Extract the (x, y) coordinate from the center of the cell holding the provided text.  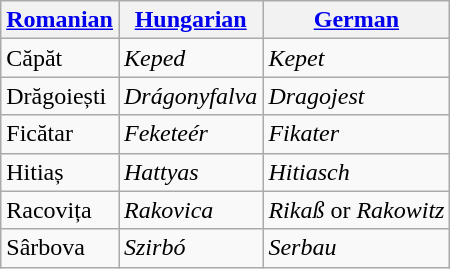
Căpăt (60, 58)
Hitiaș (60, 172)
Rakovica (190, 210)
Rikaß or Rakowitz (356, 210)
Sârbova (60, 248)
Hattyas (190, 172)
Fikater (356, 134)
Szirbó (190, 248)
German (356, 20)
Hitiasch (356, 172)
Serbau (356, 248)
Dragojest (356, 96)
Drágonyfalva (190, 96)
Hungarian (190, 20)
Racovița (60, 210)
Kepet (356, 58)
Drăgoiești (60, 96)
Feketeér (190, 134)
Romanian (60, 20)
Ficătar (60, 134)
Keped (190, 58)
